From the cell containing the given text, extract its center point as [X, Y] coordinate. 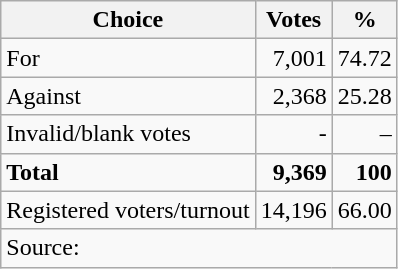
Registered voters/turnout [128, 210]
14,196 [294, 210]
Total [128, 172]
74.72 [364, 58]
% [364, 20]
Invalid/blank votes [128, 134]
2,368 [294, 96]
25.28 [364, 96]
9,369 [294, 172]
For [128, 58]
– [364, 134]
Choice [128, 20]
Source: [199, 248]
66.00 [364, 210]
100 [364, 172]
7,001 [294, 58]
Votes [294, 20]
- [294, 134]
Against [128, 96]
